Output the [x, y] coordinate of the center of the cell containing the given text.  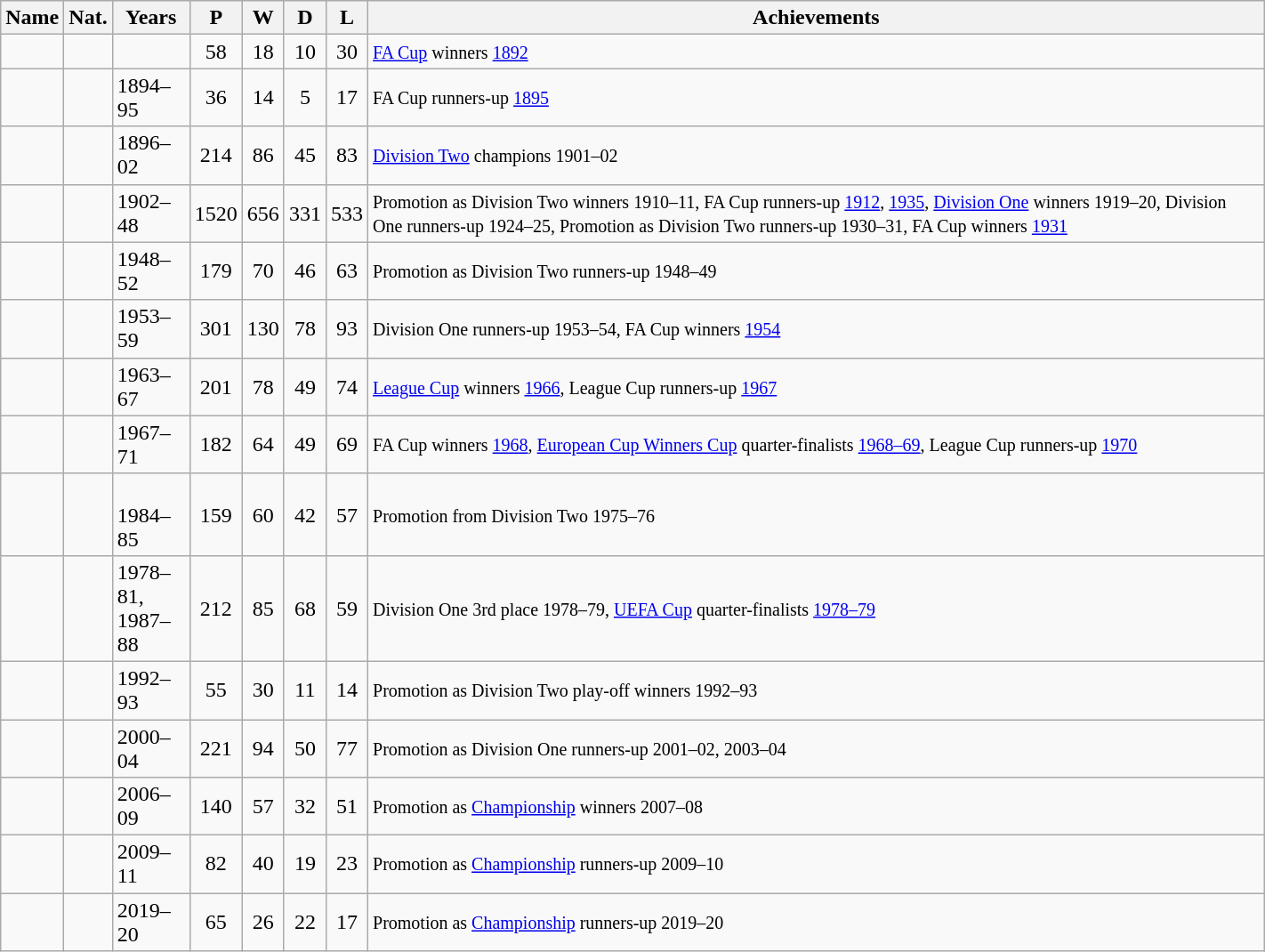
2006–09 [151, 806]
1978–81,1987–88 [151, 609]
46 [304, 270]
P [215, 18]
W [263, 18]
Promotion as Division Two play-off winners 1992–93 [816, 690]
201 [215, 386]
70 [263, 270]
Achievements [816, 18]
45 [304, 155]
93 [347, 329]
40 [263, 865]
221 [215, 747]
42 [304, 514]
94 [263, 747]
1896–02 [151, 155]
51 [347, 806]
19 [304, 865]
533 [347, 214]
26 [263, 922]
Division One 3rd place 1978–79, UEFA Cup quarter-finalists 1978–79 [816, 609]
Promotion as Championship winners 2007–08 [816, 806]
331 [304, 214]
D [304, 18]
83 [347, 155]
212 [215, 609]
League Cup winners 1966, League Cup runners-up 1967 [816, 386]
74 [347, 386]
159 [215, 514]
656 [263, 214]
1967–71 [151, 445]
301 [215, 329]
65 [215, 922]
1984–85 [151, 514]
1953–59 [151, 329]
182 [215, 445]
130 [263, 329]
11 [304, 690]
Division Two champions 1901–02 [816, 155]
63 [347, 270]
1894–95 [151, 98]
50 [304, 747]
86 [263, 155]
59 [347, 609]
64 [263, 445]
85 [263, 609]
1963–67 [151, 386]
214 [215, 155]
68 [304, 609]
2019–20 [151, 922]
140 [215, 806]
1902–48 [151, 214]
82 [215, 865]
23 [347, 865]
1992–93 [151, 690]
60 [263, 514]
55 [215, 690]
FA Cup winners 1892 [816, 52]
5 [304, 98]
Promotion as Division One runners-up 2001–02, 2003–04 [816, 747]
L [347, 18]
FA Cup runners-up 1895 [816, 98]
10 [304, 52]
179 [215, 270]
18 [263, 52]
2009–11 [151, 865]
Promotion as Championship runners-up 2009–10 [816, 865]
36 [215, 98]
Years [151, 18]
Name [32, 18]
69 [347, 445]
FA Cup winners 1968, European Cup Winners Cup quarter-finalists 1968–69, League Cup runners-up 1970 [816, 445]
Division One runners-up 1953–54, FA Cup winners 1954 [816, 329]
58 [215, 52]
22 [304, 922]
77 [347, 747]
2000–04 [151, 747]
Nat. [88, 18]
Promotion as Division Two runners-up 1948–49 [816, 270]
Promotion as Championship runners-up 2019–20 [816, 922]
Promotion from Division Two 1975–76 [816, 514]
1948–52 [151, 270]
1520 [215, 214]
32 [304, 806]
